Detect which cell encompasses the target text, then output its (X, Y) center coordinate. 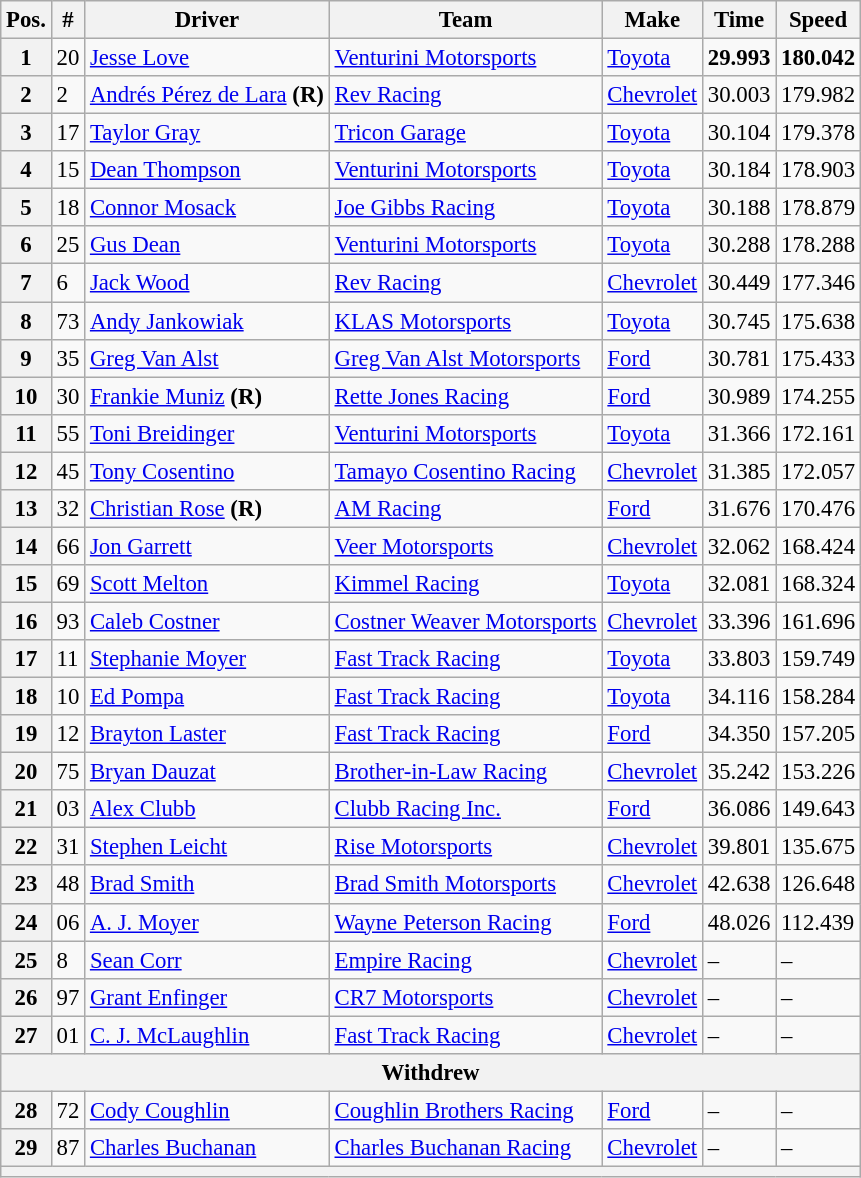
153.226 (818, 772)
30.449 (738, 283)
158.284 (818, 697)
Kimmel Racing (466, 584)
48 (68, 885)
175.433 (818, 358)
Grant Enfinger (208, 997)
30.745 (738, 321)
Tamayo Cosentino Racing (466, 471)
30.104 (738, 133)
Driver (208, 20)
28 (26, 1110)
179.378 (818, 133)
178.879 (818, 208)
Taylor Gray (208, 133)
168.424 (818, 546)
35.242 (738, 772)
161.696 (818, 621)
01 (68, 1035)
KLAS Motorsports (466, 321)
Jon Garrett (208, 546)
159.749 (818, 659)
21 (26, 809)
3 (26, 133)
Wayne Peterson Racing (466, 922)
72 (68, 1110)
Clubb Racing Inc. (466, 809)
Team (466, 20)
126.648 (818, 885)
Bryan Dauzat (208, 772)
Empire Racing (466, 960)
Scott Melton (208, 584)
14 (26, 546)
30.003 (738, 95)
Frankie Muniz (R) (208, 396)
32.062 (738, 546)
Christian Rose (R) (208, 509)
Alex Clubb (208, 809)
Withdrew (431, 1073)
Rise Motorsports (466, 847)
Costner Weaver Motorsports (466, 621)
55 (68, 433)
Greg Van Alst (208, 358)
Andrés Pérez de Lara (R) (208, 95)
178.903 (818, 170)
24 (26, 922)
Gus Dean (208, 245)
32 (68, 509)
Ed Pompa (208, 697)
03 (68, 809)
30.989 (738, 396)
75 (68, 772)
Time (738, 20)
34.116 (738, 697)
69 (68, 584)
29.993 (738, 58)
135.675 (818, 847)
177.346 (818, 283)
Cody Coughlin (208, 1110)
Tony Cosentino (208, 471)
Charles Buchanan Racing (466, 1148)
C. J. McLaughlin (208, 1035)
30 (68, 396)
34.350 (738, 734)
Brad Smith Motorsports (466, 885)
97 (68, 997)
Rette Jones Racing (466, 396)
33.803 (738, 659)
45 (68, 471)
# (68, 20)
180.042 (818, 58)
7 (26, 283)
Dean Thompson (208, 170)
175.638 (818, 321)
A. J. Moyer (208, 922)
36.086 (738, 809)
157.205 (818, 734)
Coughlin Brothers Racing (466, 1110)
Pos. (26, 20)
CR7 Motorsports (466, 997)
Make (652, 20)
178.288 (818, 245)
9 (26, 358)
Jesse Love (208, 58)
179.982 (818, 95)
19 (26, 734)
30.188 (738, 208)
93 (68, 621)
39.801 (738, 847)
35 (68, 358)
170.476 (818, 509)
5 (26, 208)
168.324 (818, 584)
87 (68, 1148)
Toni Breidinger (208, 433)
42.638 (738, 885)
1 (26, 58)
Brayton Laster (208, 734)
Speed (818, 20)
Stephanie Moyer (208, 659)
06 (68, 922)
66 (68, 546)
31.385 (738, 471)
26 (26, 997)
Andy Jankowiak (208, 321)
Greg Van Alst Motorsports (466, 358)
32.081 (738, 584)
16 (26, 621)
31.366 (738, 433)
AM Racing (466, 509)
Veer Motorsports (466, 546)
31 (68, 847)
48.026 (738, 922)
172.057 (818, 471)
Brother-in-Law Racing (466, 772)
Brad Smith (208, 885)
Jack Wood (208, 283)
174.255 (818, 396)
Connor Mosack (208, 208)
27 (26, 1035)
149.643 (818, 809)
73 (68, 321)
23 (26, 885)
Charles Buchanan (208, 1148)
30.288 (738, 245)
112.439 (818, 922)
33.396 (738, 621)
29 (26, 1148)
30.184 (738, 170)
4 (26, 170)
Joe Gibbs Racing (466, 208)
Sean Corr (208, 960)
13 (26, 509)
31.676 (738, 509)
Stephen Leicht (208, 847)
172.161 (818, 433)
30.781 (738, 358)
Tricon Garage (466, 133)
Caleb Costner (208, 621)
22 (26, 847)
